Pinpoint the cell where the given text exists, returning its (X, Y) midpoint coordinate. 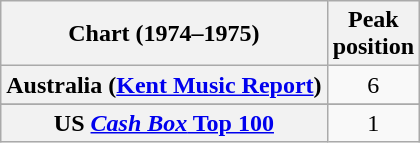
Chart (1974–1975) (164, 34)
1 (373, 123)
Australia (Kent Music Report) (164, 85)
Peakposition (373, 34)
6 (373, 85)
US Cash Box Top 100 (164, 123)
